Return the (x, y) coordinate for the center point of the cell that contains the specified text.  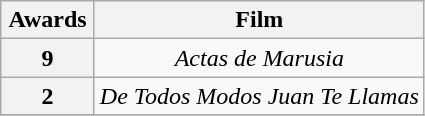
De Todos Modos Juan Te Llamas (259, 96)
Film (259, 20)
Awards (48, 20)
9 (48, 58)
2 (48, 96)
Actas de Marusia (259, 58)
